Search for the cell housing the specified text and yield its [x, y] center coordinate. 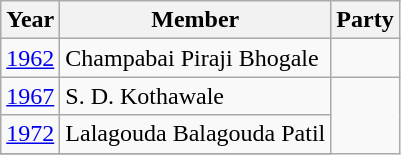
1972 [30, 134]
Champabai Piraji Bhogale [196, 58]
Year [30, 20]
Party [365, 20]
Lalagouda Balagouda Patil [196, 134]
S. D. Kothawale [196, 96]
1962 [30, 58]
1967 [30, 96]
Member [196, 20]
